Extract the [X, Y] coordinate from the center of the cell holding the provided text.  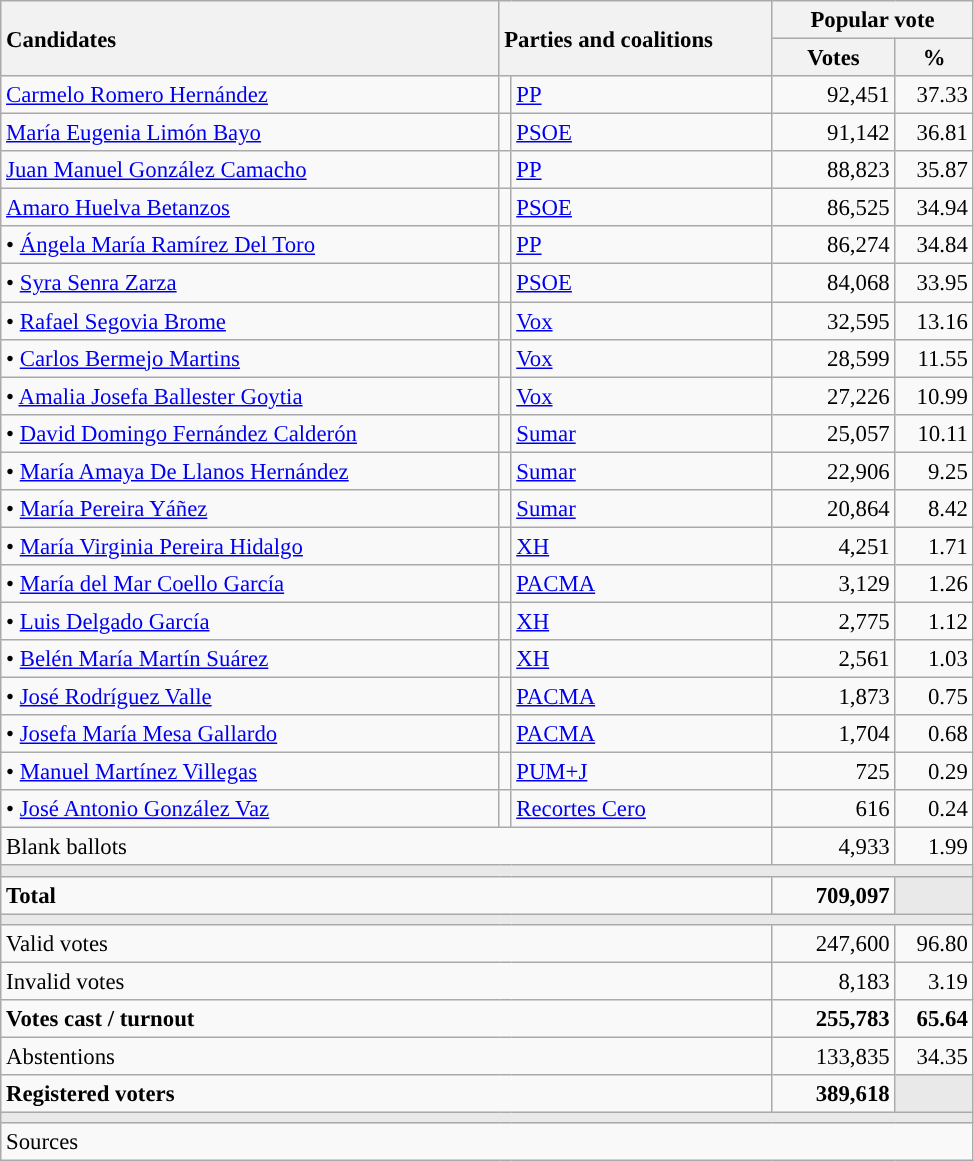
709,097 [834, 895]
Parties and coalitions [636, 38]
• Josefa María Mesa Gallardo [250, 734]
65.64 [934, 1019]
36.81 [934, 133]
Sources [487, 1142]
35.87 [934, 170]
Amaro Huelva Betanzos [250, 208]
34.94 [934, 208]
Total [386, 895]
1.71 [934, 546]
33.95 [934, 283]
13.16 [934, 321]
389,618 [834, 1094]
32,595 [834, 321]
1.26 [934, 584]
• María Pereira Yáñez [250, 509]
• Amalia Josefa Ballester Goytia [250, 396]
0.75 [934, 697]
• Ángela María Ramírez Del Toro [250, 245]
• María del Mar Coello García [250, 584]
3.19 [934, 981]
• José Antonio González Vaz [250, 809]
96.80 [934, 943]
20,864 [834, 509]
133,835 [834, 1056]
• José Rodríguez Valle [250, 697]
1,704 [834, 734]
2,775 [834, 621]
Votes [834, 58]
10.11 [934, 433]
1.03 [934, 659]
Registered voters [386, 1094]
• Syra Senra Zarza [250, 283]
1.12 [934, 621]
• María Amaya De Llanos Hernández [250, 471]
Valid votes [386, 943]
1.99 [934, 847]
Recortes Cero [642, 809]
% [934, 58]
27,226 [834, 396]
Carmelo Romero Hernández [250, 95]
Votes cast / turnout [386, 1019]
37.33 [934, 95]
34.35 [934, 1056]
Blank ballots [386, 847]
88,823 [834, 170]
Juan Manuel González Camacho [250, 170]
2,561 [834, 659]
84,068 [834, 283]
0.68 [934, 734]
• María Virginia Pereira Hidalgo [250, 546]
725 [834, 772]
8.42 [934, 509]
22,906 [834, 471]
María Eugenia Limón Bayo [250, 133]
91,142 [834, 133]
34.84 [934, 245]
Popular vote [872, 20]
0.29 [934, 772]
3,129 [834, 584]
255,783 [834, 1019]
8,183 [834, 981]
PUM+J [642, 772]
25,057 [834, 433]
Invalid votes [386, 981]
Abstentions [386, 1056]
28,599 [834, 358]
9.25 [934, 471]
10.99 [934, 396]
86,274 [834, 245]
4,251 [834, 546]
4,933 [834, 847]
86,525 [834, 208]
Candidates [250, 38]
• Luis Delgado García [250, 621]
1,873 [834, 697]
11.55 [934, 358]
616 [834, 809]
• Belén María Martín Suárez [250, 659]
• Manuel Martínez Villegas [250, 772]
• Carlos Bermejo Martins [250, 358]
• Rafael Segovia Brome [250, 321]
92,451 [834, 95]
0.24 [934, 809]
247,600 [834, 943]
• David Domingo Fernández Calderón [250, 433]
